Locate the cell with the specified text and output its [x, y] center coordinate. 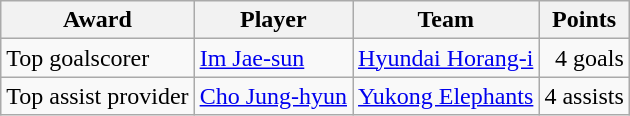
Top goalscorer [98, 58]
Points [584, 20]
Player [273, 20]
Im Jae-sun [273, 58]
4 goals [584, 58]
Top assist provider [98, 96]
Team [446, 20]
Hyundai Horang-i [446, 58]
Yukong Elephants [446, 96]
Award [98, 20]
4 assists [584, 96]
Cho Jung-hyun [273, 96]
